From the cell containing the given text, extract its center point as (X, Y) coordinate. 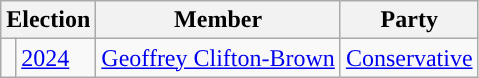
Party (409, 20)
2024 (56, 58)
Geoffrey Clifton-Brown (218, 58)
Member (218, 20)
Conservative (409, 58)
Election (48, 20)
